Provide the (X, Y) coordinate of the cell's center where the given text is located.  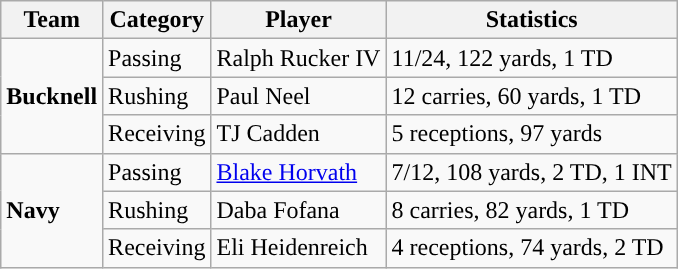
4 receptions, 74 yards, 2 TD (532, 248)
Statistics (532, 20)
Navy (52, 210)
Bucknell (52, 96)
8 carries, 82 yards, 1 TD (532, 210)
Daba Fofana (298, 210)
Ralph Rucker IV (298, 58)
Eli Heidenreich (298, 248)
Player (298, 20)
12 carries, 60 yards, 1 TD (532, 96)
11/24, 122 yards, 1 TD (532, 58)
Category (157, 20)
TJ Cadden (298, 134)
Blake Horvath (298, 172)
7/12, 108 yards, 2 TD, 1 INT (532, 172)
5 receptions, 97 yards (532, 134)
Paul Neel (298, 96)
Team (52, 20)
